Output the [X, Y] coordinate of the center of the cell containing the given text.  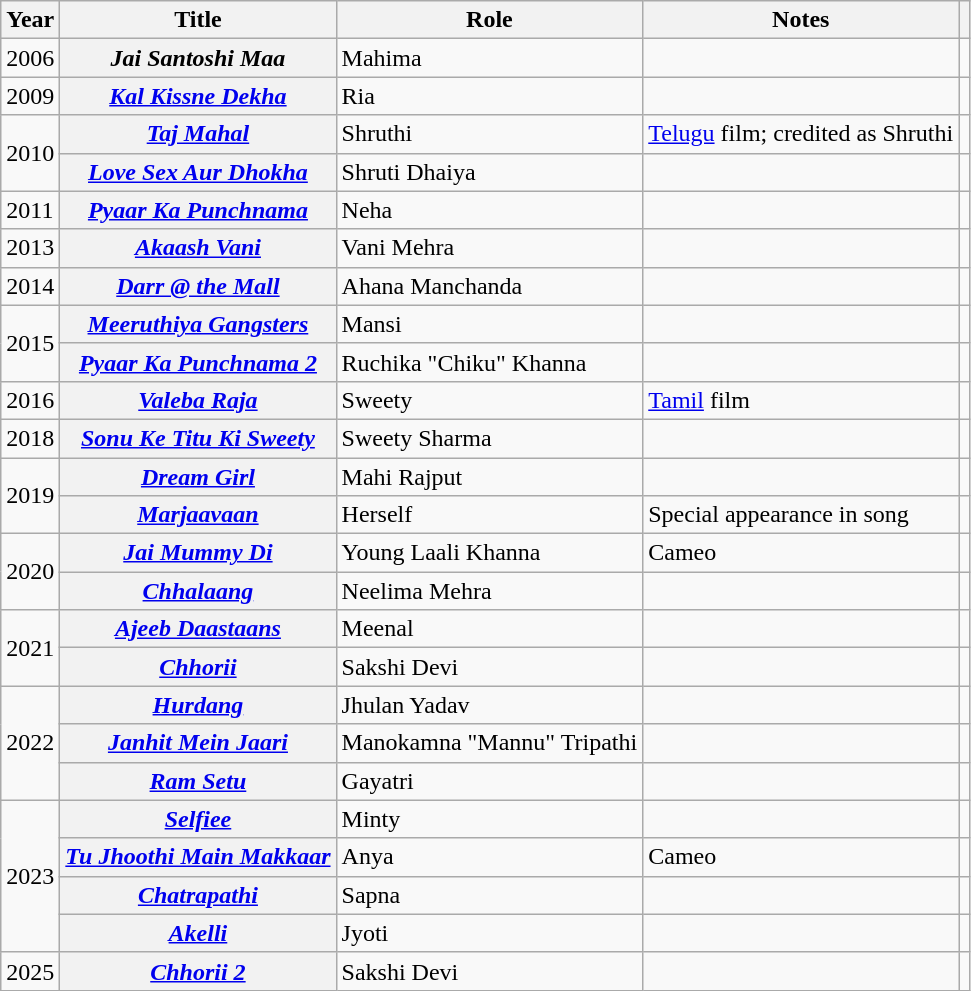
Gayatri [490, 781]
2011 [30, 210]
Mahi Rajput [490, 477]
Chhorii [198, 667]
2015 [30, 343]
2013 [30, 248]
Neelima Mehra [490, 591]
Selfiee [198, 819]
Marjaavaan [198, 515]
Akelli [198, 933]
Meeruthiya Gangsters [198, 324]
2006 [30, 58]
Sweety [490, 400]
Ajeeb Daastaans [198, 629]
Chhorii 2 [198, 971]
2020 [30, 572]
Jyoti [490, 933]
Mansi [490, 324]
Year [30, 20]
2019 [30, 496]
Manokamna "Mannu" Tripathi [490, 743]
Role [490, 20]
2018 [30, 438]
Pyaar Ka Punchnama 2 [198, 362]
Dream Girl [198, 477]
Telugu film; credited as Shruthi [801, 134]
Title [198, 20]
2010 [30, 153]
Pyaar Ka Punchnama [198, 210]
Sonu Ke Titu Ki Sweety [198, 438]
Tu Jhoothi Main Makkaar [198, 857]
Kal Kissne Dekha [198, 96]
Mahima [490, 58]
2023 [30, 876]
Sapna [490, 895]
2025 [30, 971]
Love Sex Aur Dhokha [198, 172]
Shruti Dhaiya [490, 172]
Jai Mummy Di [198, 553]
Jhulan Yadav [490, 705]
Shruthi [490, 134]
Minty [490, 819]
Ahana Manchanda [490, 286]
Vani Mehra [490, 248]
Chatrapathi [198, 895]
Notes [801, 20]
Hurdang [198, 705]
2022 [30, 743]
Ram Setu [198, 781]
Ruchika "Chiku" Khanna [490, 362]
Neha [490, 210]
2021 [30, 648]
2014 [30, 286]
Ria [490, 96]
Herself [490, 515]
Chhalaang [198, 591]
2016 [30, 400]
Tamil film [801, 400]
Special appearance in song [801, 515]
Jai Santoshi Maa [198, 58]
Anya [490, 857]
Darr @ the Mall [198, 286]
Akaash Vani [198, 248]
Young Laali Khanna [490, 553]
Janhit Mein Jaari [198, 743]
Taj Mahal [198, 134]
Valeba Raja [198, 400]
Meenal [490, 629]
Sweety Sharma [490, 438]
2009 [30, 96]
